Detect which cell encompasses the target text, then output its [X, Y] center coordinate. 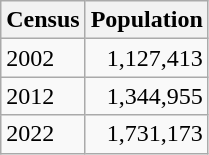
2012 [43, 96]
1,344,955 [146, 96]
1,127,413 [146, 58]
2002 [43, 58]
1,731,173 [146, 134]
Census [43, 20]
Population [146, 20]
2022 [43, 134]
